Pinpoint the cell where the given text exists, returning its [X, Y] midpoint coordinate. 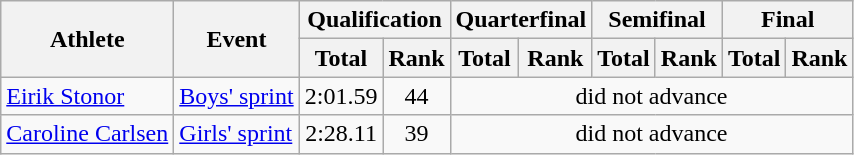
Event [236, 39]
39 [416, 134]
Girls' sprint [236, 134]
44 [416, 96]
Quarterfinal [521, 20]
Qualification [374, 20]
2:28.11 [341, 134]
Semifinal [658, 20]
Final [788, 20]
Caroline Carlsen [88, 134]
Eirik Stonor [88, 96]
Athlete [88, 39]
Boys' sprint [236, 96]
2:01.59 [341, 96]
